Output the [x, y] coordinate of the center of the cell containing the given text.  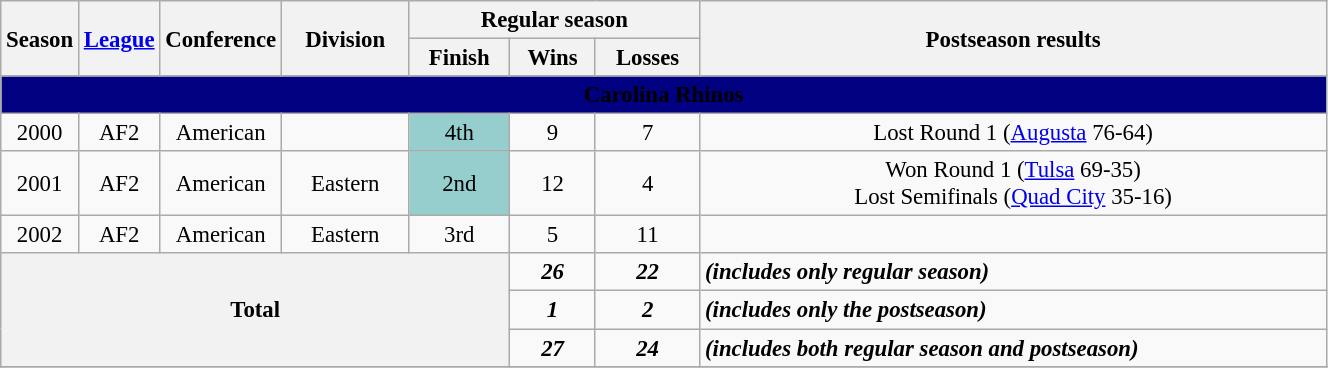
League [118, 38]
Won Round 1 (Tulsa 69-35) Lost Semifinals (Quad City 35-16) [1014, 184]
Lost Round 1 (Augusta 76-64) [1014, 133]
2001 [40, 184]
Postseason results [1014, 38]
7 [647, 133]
3rd [460, 235]
Total [256, 310]
27 [553, 348]
12 [553, 184]
Wins [553, 58]
Carolina Rhinos [664, 95]
Season [40, 38]
(includes only the postseason) [1014, 310]
Regular season [554, 20]
22 [647, 273]
Losses [647, 58]
24 [647, 348]
26 [553, 273]
11 [647, 235]
4 [647, 184]
1 [553, 310]
Division [344, 38]
4th [460, 133]
(includes both regular season and postseason) [1014, 348]
2000 [40, 133]
(includes only regular season) [1014, 273]
Conference [221, 38]
Finish [460, 58]
2002 [40, 235]
5 [553, 235]
2nd [460, 184]
9 [553, 133]
2 [647, 310]
